Find where the given text appears and provide that cell's center as (X, Y) coordinate. 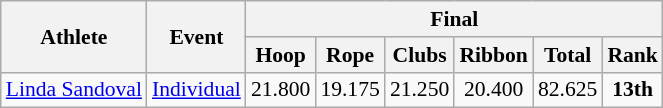
Ribbon (494, 55)
13th (632, 90)
Athlete (74, 36)
Rope (350, 55)
19.175 (350, 90)
Event (196, 36)
Final (454, 19)
Individual (196, 90)
Hoop (280, 55)
21.800 (280, 90)
Clubs (420, 55)
Linda Sandoval (74, 90)
21.250 (420, 90)
Rank (632, 55)
82.625 (568, 90)
20.400 (494, 90)
Total (568, 55)
